Locate the cell with the specified text and output its [X, Y] center coordinate. 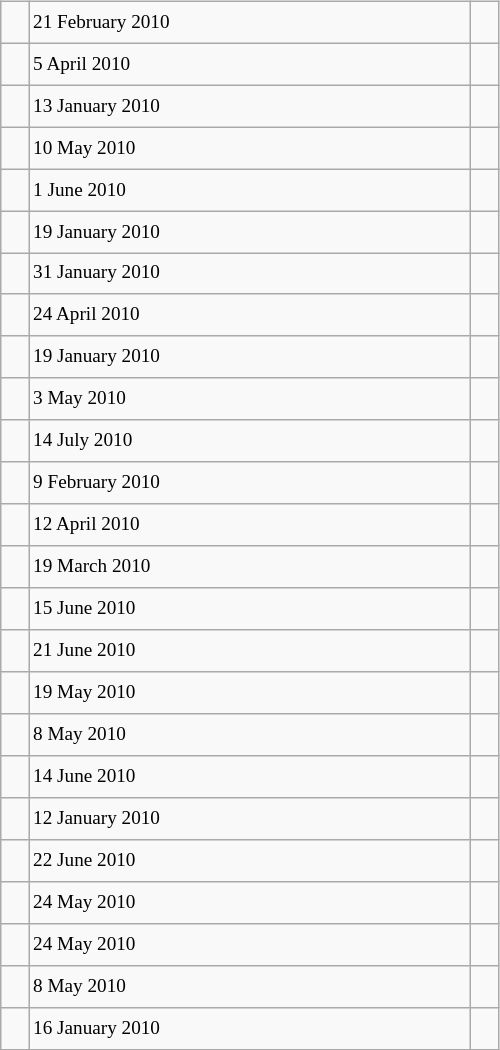
31 January 2010 [249, 274]
19 March 2010 [249, 567]
15 June 2010 [249, 609]
12 January 2010 [249, 819]
1 June 2010 [249, 190]
16 January 2010 [249, 1028]
14 July 2010 [249, 441]
22 June 2010 [249, 861]
21 June 2010 [249, 651]
21 February 2010 [249, 22]
3 May 2010 [249, 399]
12 April 2010 [249, 525]
13 January 2010 [249, 106]
9 February 2010 [249, 483]
14 June 2010 [249, 777]
19 May 2010 [249, 693]
10 May 2010 [249, 148]
24 April 2010 [249, 315]
5 April 2010 [249, 64]
